Locate the cell with the specified text and output its (x, y) center coordinate. 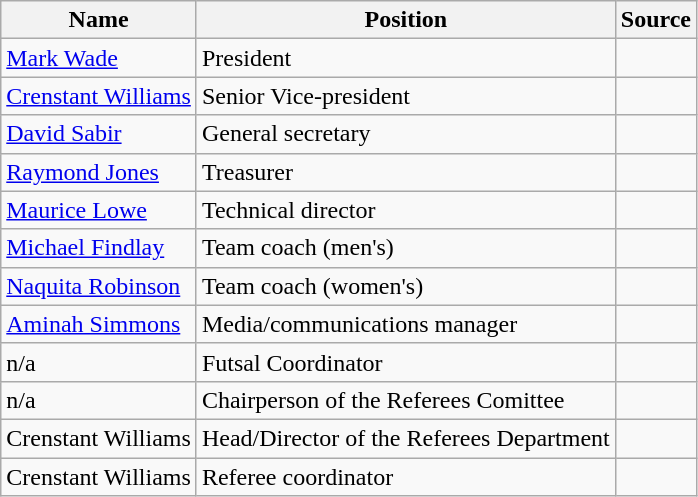
Source (656, 20)
Naquita Robinson (99, 286)
Referee coordinator (406, 477)
Treasurer (406, 172)
Aminah Simmons (99, 324)
Media/communications manager (406, 324)
David Sabir (99, 134)
General secretary (406, 134)
Position (406, 20)
Senior Vice-president (406, 96)
Name (99, 20)
Technical director (406, 210)
Raymond Jones (99, 172)
Chairperson of the Referees Comittee (406, 400)
Team coach (men's) (406, 248)
Futsal Coordinator (406, 362)
Michael Findlay (99, 248)
Head/Director of the Referees Department (406, 438)
Maurice Lowe (99, 210)
President (406, 58)
Mark Wade (99, 58)
Team coach (women's) (406, 286)
